Provide the [x, y] coordinate of the cell's center where the given text is located.  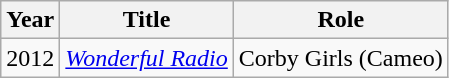
Title [147, 20]
Role [340, 20]
Year [30, 20]
2012 [30, 58]
Wonderful Radio [147, 58]
Corby Girls (Cameo) [340, 58]
